From the cell containing the given text, extract its center point as [X, Y] coordinate. 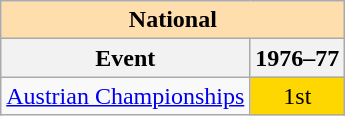
1st [298, 96]
1976–77 [298, 58]
Austrian Championships [126, 96]
National [173, 20]
Event [126, 58]
